Capture the cell that displays the provided text and extract its (X, Y) central coordinate. 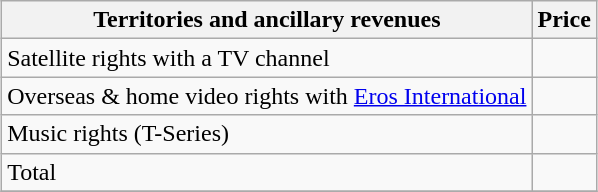
Overseas & home video rights with Eros International (267, 96)
Price (564, 20)
Territories and ancillary revenues (267, 20)
Total (267, 172)
Music rights (T-Series) (267, 134)
Satellite rights with a TV channel (267, 58)
